Identify which cell holds the provided text, then report its (X, Y) central coordinate. 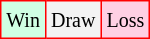
Win (24, 20)
Loss (126, 20)
Draw (72, 20)
